From the cell containing the given text, extract its center point as (x, y) coordinate. 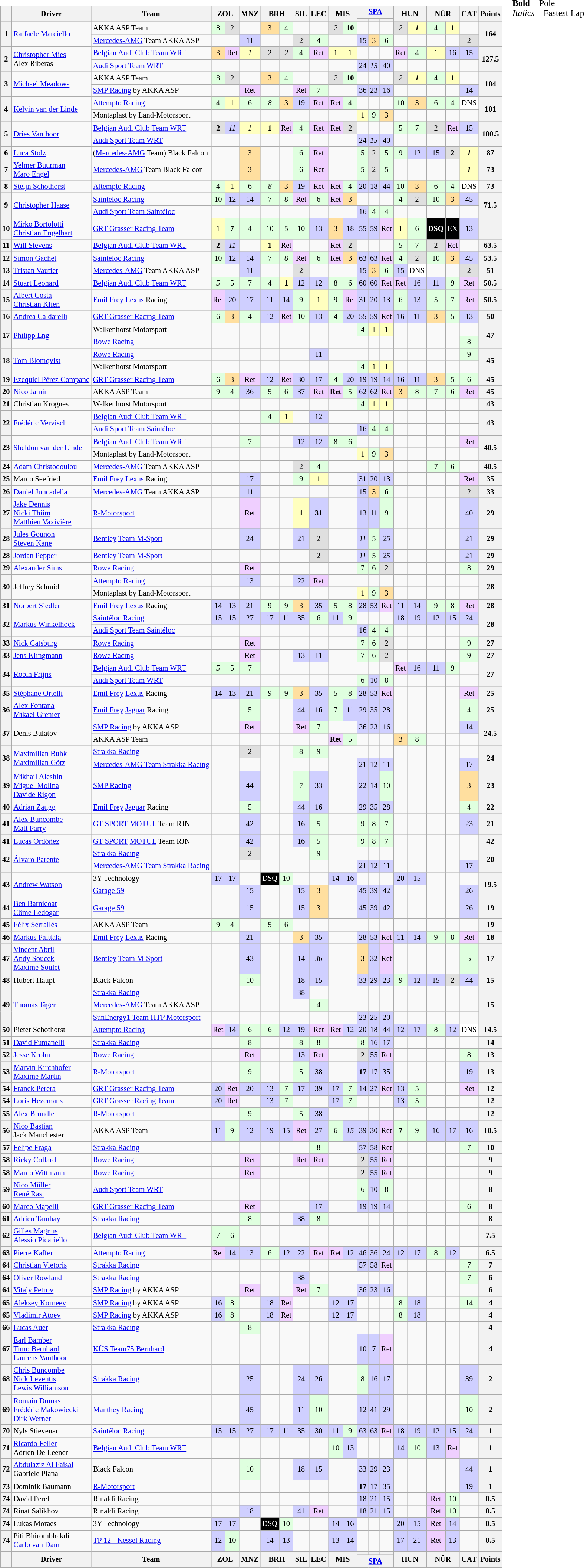
Sheldon van der Linde (51, 448)
Markus Palttala (51, 938)
TP 12 - Kessel Racing (151, 1541)
Marvin Kirchhöfer Maxime Martin (51, 1072)
56 (6, 1131)
Abdulaziz Al Faisal Gabriele Piana (51, 1469)
Nico Jamin (51, 392)
Marco Seefried (51, 479)
100.5 (491, 134)
Felipe Fraga (51, 1148)
Jeffrey Schmidt (51, 587)
49 (6, 1005)
127.5 (491, 59)
Pierre Kaffer (51, 1253)
KÜS Team75 Bernhard (151, 1349)
71 (6, 1448)
19.5 (491, 885)
Gilles Magnus Alessio Picariello (51, 1236)
Earl Bamber Timo Bernhard Laurens Vanthoor (51, 1349)
Tom Blomqvist (51, 360)
(Mercedes-AMG Team) Black Falcon (151, 153)
Jordan Pepper (51, 556)
Jules Gounon Steven Kane (51, 539)
Steijn Schothorst (51, 187)
EX (452, 229)
Adam Christodoulou (51, 467)
67 (6, 1349)
Jake Dennis Nicki Thiim Matthieu Vaxivière (51, 513)
Michael Meadows (51, 85)
87 (491, 153)
Vladimir Atoev (51, 1315)
Thomas Jäger (51, 1005)
Alex Brundle (51, 1114)
Adrian Zaugg (51, 807)
Nico Bastian Jack Manchester (51, 1131)
Adrien Tambay (51, 1219)
63.5 (491, 246)
Christopher Mies Alex Riberas (51, 59)
Robin Frijns (51, 674)
Lucas Ordóñez (51, 841)
53.5 (491, 258)
Marco Mapelli (51, 1206)
71.5 (491, 205)
SunEnergy1 Team HTP Motorsport (151, 1018)
10.5 (491, 1131)
Nick Catsburg (51, 643)
Jens Klingmann (51, 656)
Dominik Baumann (51, 1486)
Stuart Leonard (51, 283)
Lukas Moraes (51, 1524)
7.5 (491, 1236)
Andrea Caldarelli (51, 317)
Albert Costa Christian Klien (51, 300)
101 (491, 109)
68 (6, 1380)
Jesse Krohn (51, 1055)
Mirko Bortolotti Christian Engelhart (51, 229)
Maximilian Buhk Maximilian Götz (51, 758)
Markus Winkelhock (51, 625)
Félix Serrallés (51, 925)
61 (6, 1219)
Hubert Haupt (51, 980)
Will Stevens (51, 246)
Nico Müller René Rast (51, 1190)
Pieter Schothorst (51, 1030)
David Fumanelli (51, 1042)
Christian Krognes (51, 404)
34 (6, 674)
Ricardo Feller Adrien De Leener (51, 1448)
Vincent Abril Andy Soucek Maxime Soulet (51, 959)
Chris Buncombe Nick Leventis Lewis Williamson (51, 1380)
Lucas Auer (51, 1328)
Marco Wittmann (51, 1173)
Franck Perera (51, 1089)
14.5 (491, 1030)
Luca Stolz (51, 153)
Stéphane Ortelli (51, 693)
Mikhail Aleshin Miguel Molina Davide Rigon (51, 786)
70 (6, 1431)
Manthey Racing (151, 1410)
Álvaro Parente (51, 860)
Piti Bhirombhakdi Carlo van Dam (51, 1541)
Mercedes-AMG Team Black Falcon (151, 170)
Loris Hezemans (51, 1101)
Oliver Rowland (51, 1278)
Andrew Watson (51, 885)
Daniel Juncadella (51, 492)
66 (6, 1328)
72 (6, 1469)
Norbert Siedler (51, 606)
Romain Dumas Frédéric Makowiecki Dirk Werner (51, 1410)
Raffaele Marciello (51, 34)
Kelvin van der Linde (51, 109)
Simon Gachet (51, 258)
69 (6, 1410)
Frédéric Vervisch (51, 423)
Denis Bulatov (51, 733)
Alexander Sims (51, 569)
24.5 (491, 733)
Yelmer Buurman Maro Engel (51, 170)
Alex Buncombe Matt Parry (51, 824)
Ricky Collard (51, 1160)
48 (6, 980)
Ben Barnicoat Côme Ledogar (51, 908)
Aleksey Korneev (51, 1303)
Dries Vanthoor (51, 134)
David Perel (51, 1499)
Nyls Stievenart (51, 1431)
Ezequiel Pérez Companc (51, 379)
Christian Vietoris (51, 1265)
Vitaly Petrov (51, 1290)
104 (491, 85)
Christopher Haase (51, 205)
164 (491, 34)
Rinat Salikhov (51, 1511)
Tristan Vautier (51, 271)
Philipp Eng (51, 335)
SMP Racing (151, 786)
52 (6, 1055)
6.5 (491, 1253)
Alex Fontana Mikaël Grenier (51, 710)
